Return [X, Y] of the center of cell containing provided text 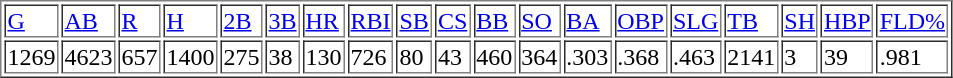
39 [848, 56]
SO [539, 20]
364 [539, 56]
1269 [31, 56]
BB [494, 20]
AB [89, 20]
.368 [640, 56]
.463 [696, 56]
CS [452, 20]
2141 [751, 56]
460 [494, 56]
SLG [696, 20]
43 [452, 56]
H [191, 20]
HR [324, 20]
726 [371, 56]
.981 [912, 56]
OBP [640, 20]
FLD% [912, 20]
275 [241, 56]
1400 [191, 56]
RBI [371, 20]
38 [283, 56]
3 [800, 56]
80 [414, 56]
130 [324, 56]
2B [241, 20]
3B [283, 20]
SH [800, 20]
BA [587, 20]
657 [139, 56]
HBP [848, 20]
SB [414, 20]
4623 [89, 56]
R [139, 20]
.303 [587, 56]
G [31, 20]
TB [751, 20]
